Identify which cell holds the provided text, then report its (x, y) central coordinate. 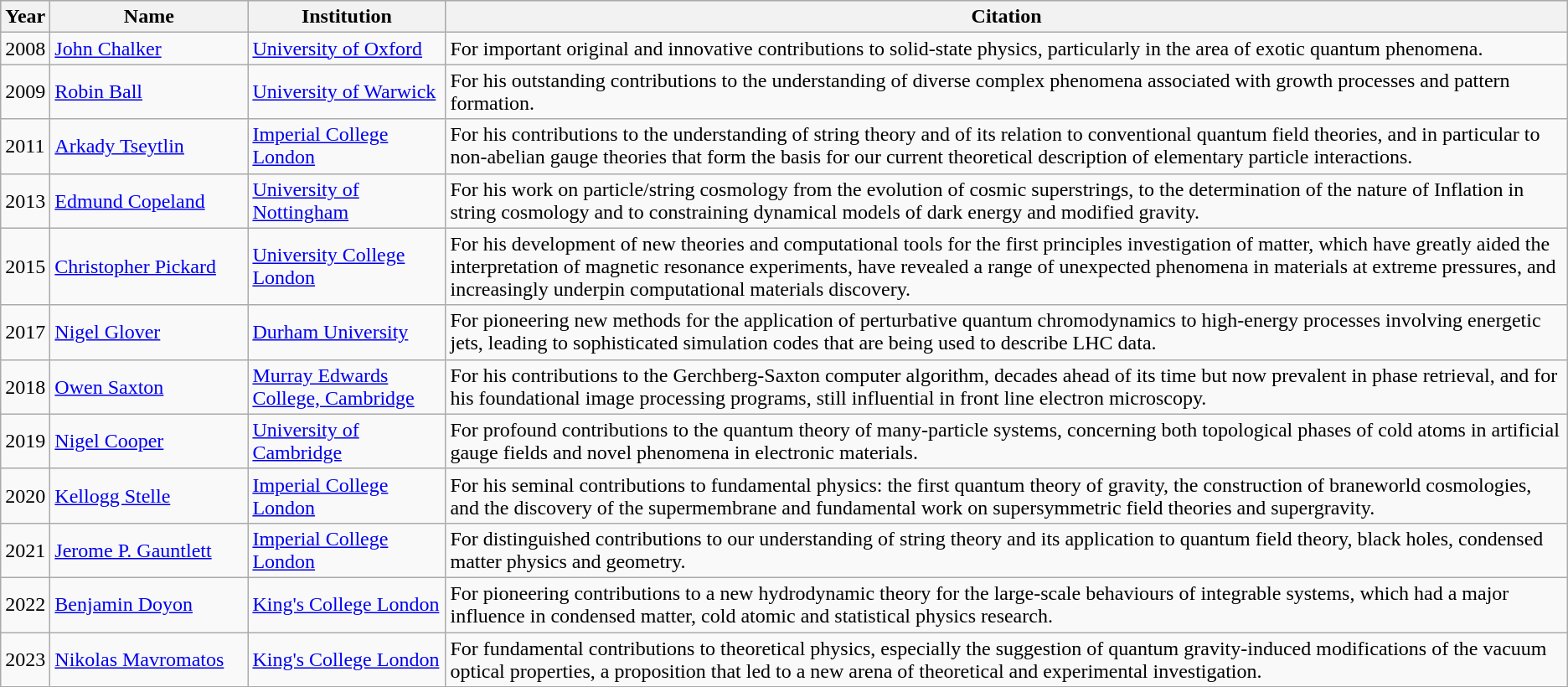
2018 (25, 387)
Nikolas Mavromatos (149, 659)
Jerome P. Gauntlett (149, 550)
Arkady Tseytlin (149, 146)
2017 (25, 332)
Edmund Copeland (149, 201)
Citation (1007, 17)
2015 (25, 266)
For his outstanding contributions to the understanding of diverse complex phenomena associated with growth processes and pattern formation. (1007, 92)
Christopher Pickard (149, 266)
2023 (25, 659)
Owen Saxton (149, 387)
Nigel Cooper (149, 441)
2021 (25, 550)
Year (25, 17)
Robin Ball (149, 92)
2019 (25, 441)
2022 (25, 605)
2011 (25, 146)
University of Cambridge (347, 441)
Nigel Glover (149, 332)
For important original and innovative contributions to solid-state physics, particularly in the area of exotic quantum phenomena. (1007, 49)
Kellogg Stelle (149, 496)
2013 (25, 201)
University of Warwick (347, 92)
University College London (347, 266)
Benjamin Doyon (149, 605)
Murray Edwards College, Cambridge (347, 387)
University of Oxford (347, 49)
Institution (347, 17)
2020 (25, 496)
2008 (25, 49)
John Chalker (149, 49)
2009 (25, 92)
Name (149, 17)
Durham University (347, 332)
University of Nottingham (347, 201)
